Pinpoint the cell where the given text exists, returning its [X, Y] midpoint coordinate. 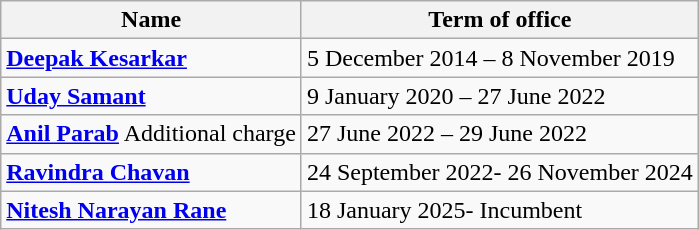
18 January 2025- Incumbent [500, 210]
Ravindra Chavan [152, 172]
Uday Samant [152, 96]
27 June 2022 – 29 June 2022 [500, 134]
Term of office [500, 20]
Name [152, 20]
Anil Parab Additional charge [152, 134]
5 December 2014 – 8 November 2019 [500, 58]
Nitesh Narayan Rane [152, 210]
24 September 2022- 26 November 2024 [500, 172]
Deepak Kesarkar [152, 58]
9 January 2020 – 27 June 2022 [500, 96]
